Scan for the cell matching the given text and deliver its [x, y] coordinate at center. 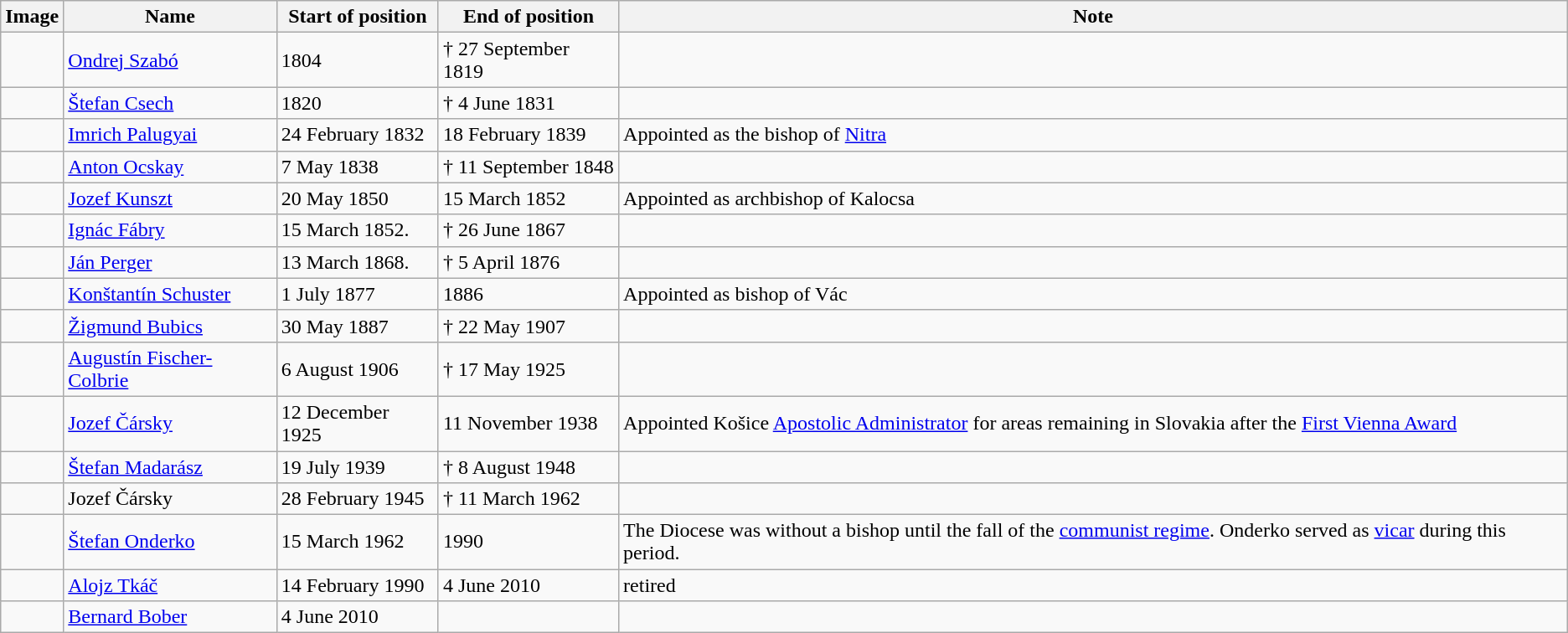
† 8 August 1948 [528, 466]
Štefan Madarász [170, 466]
1 July 1877 [357, 294]
Ján Perger [170, 262]
Image [32, 17]
Appointed as bishop of Vác [1094, 294]
1886 [528, 294]
1820 [357, 103]
† 27 September 1819 [528, 60]
† 22 May 1907 [528, 326]
12 December 1925 [357, 424]
15 March 1852 [528, 198]
† 4 June 1831 [528, 103]
Ignác Fábry [170, 230]
1804 [357, 60]
15 March 1962 [357, 543]
11 November 1938 [528, 424]
Ondrej Szabó [170, 60]
Appointed as archbishop of Kalocsa [1094, 198]
Imrich Palugyai [170, 135]
6 August 1906 [357, 368]
19 July 1939 [357, 466]
Štefan Onderko [170, 543]
Štefan Csech [170, 103]
Start of position [357, 17]
Augustín Fischer-Colbrie [170, 368]
retired [1094, 585]
† 11 September 1848 [528, 167]
1990 [528, 543]
Konštantín Schuster [170, 294]
18 February 1839 [528, 135]
Appointed Košice Apostolic Administrator for areas remaining in Slovakia after the First Vienna Award [1094, 424]
Anton Ocskay [170, 167]
† 17 May 1925 [528, 368]
30 May 1887 [357, 326]
Žigmund Bubics [170, 326]
28 February 1945 [357, 499]
Alojz Tkáč [170, 585]
Bernard Bober [170, 617]
13 March 1868. [357, 262]
Name [170, 17]
End of position [528, 17]
7 May 1838 [357, 167]
14 February 1990 [357, 585]
15 March 1852. [357, 230]
† 26 June 1867 [528, 230]
20 May 1850 [357, 198]
† 5 April 1876 [528, 262]
Jozef Kunszt [170, 198]
The Diocese was without a bishop until the fall of the communist regime. Onderko served as vicar during this period. [1094, 543]
† 11 March 1962 [528, 499]
24 February 1832 [357, 135]
Note [1094, 17]
Appointed as the bishop of Nitra [1094, 135]
